Determine the (x, y) coordinate at the center of the cell enclosing the given text.  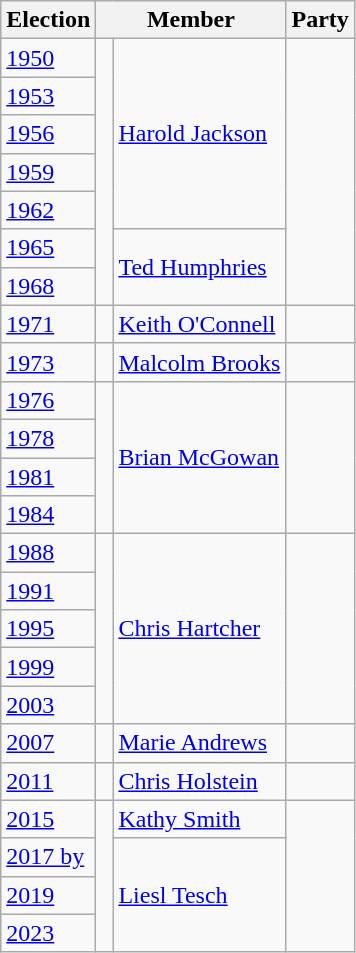
Marie Andrews (200, 743)
2015 (48, 819)
Party (320, 20)
1999 (48, 667)
Member (191, 20)
2019 (48, 895)
Election (48, 20)
1965 (48, 248)
2017 by (48, 857)
1968 (48, 286)
Ted Humphries (200, 267)
2007 (48, 743)
1984 (48, 515)
1991 (48, 591)
Liesl Tesch (200, 895)
1976 (48, 400)
Malcolm Brooks (200, 362)
Harold Jackson (200, 134)
1953 (48, 96)
Kathy Smith (200, 819)
Chris Holstein (200, 781)
1950 (48, 58)
Brian McGowan (200, 457)
Keith O'Connell (200, 324)
1988 (48, 553)
1971 (48, 324)
1995 (48, 629)
1959 (48, 172)
Chris Hartcher (200, 629)
2011 (48, 781)
2023 (48, 933)
1962 (48, 210)
1978 (48, 438)
1956 (48, 134)
2003 (48, 705)
1973 (48, 362)
1981 (48, 477)
